Provide the (X, Y) coordinate of the cell's center where the given text is located.  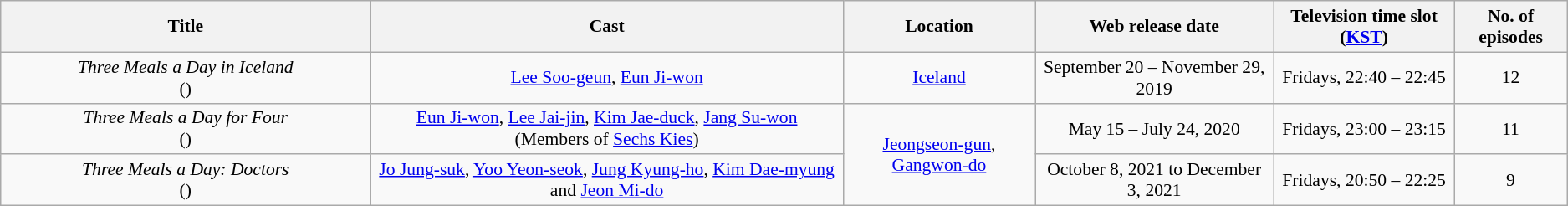
Lee Soo-geun, Eun Ji-won (607, 77)
Fridays, 20:50 – 22:25 (1365, 181)
No. of episodes (1510, 27)
Three Meals a Day in Iceland() (186, 77)
12 (1510, 77)
Title (186, 27)
Fridays, 22:40 – 22:45 (1365, 77)
Three Meals a Day for Four() (186, 129)
Jeongseon-gun, Gangwon-do (938, 154)
9 (1510, 181)
Fridays, 23:00 – 23:15 (1365, 129)
October 8, 2021 to December 3, 2021 (1154, 181)
Location (938, 27)
Jo Jung-suk, Yoo Yeon-seok, Jung Kyung-ho, Kim Dae-myung and Jeon Mi-do (607, 181)
Three Meals a Day: Doctors() (186, 181)
May 15 – July 24, 2020 (1154, 129)
September 20 – November 29, 2019 (1154, 77)
Web release date (1154, 27)
Cast (607, 27)
Television time slot (KST) (1365, 27)
11 (1510, 129)
Iceland (938, 77)
Eun Ji-won, Lee Jai-jin, Kim Jae-duck, Jang Su-won(Members of Sechs Kies) (607, 129)
